Pinpoint the cell where the given text exists, returning its (x, y) midpoint coordinate. 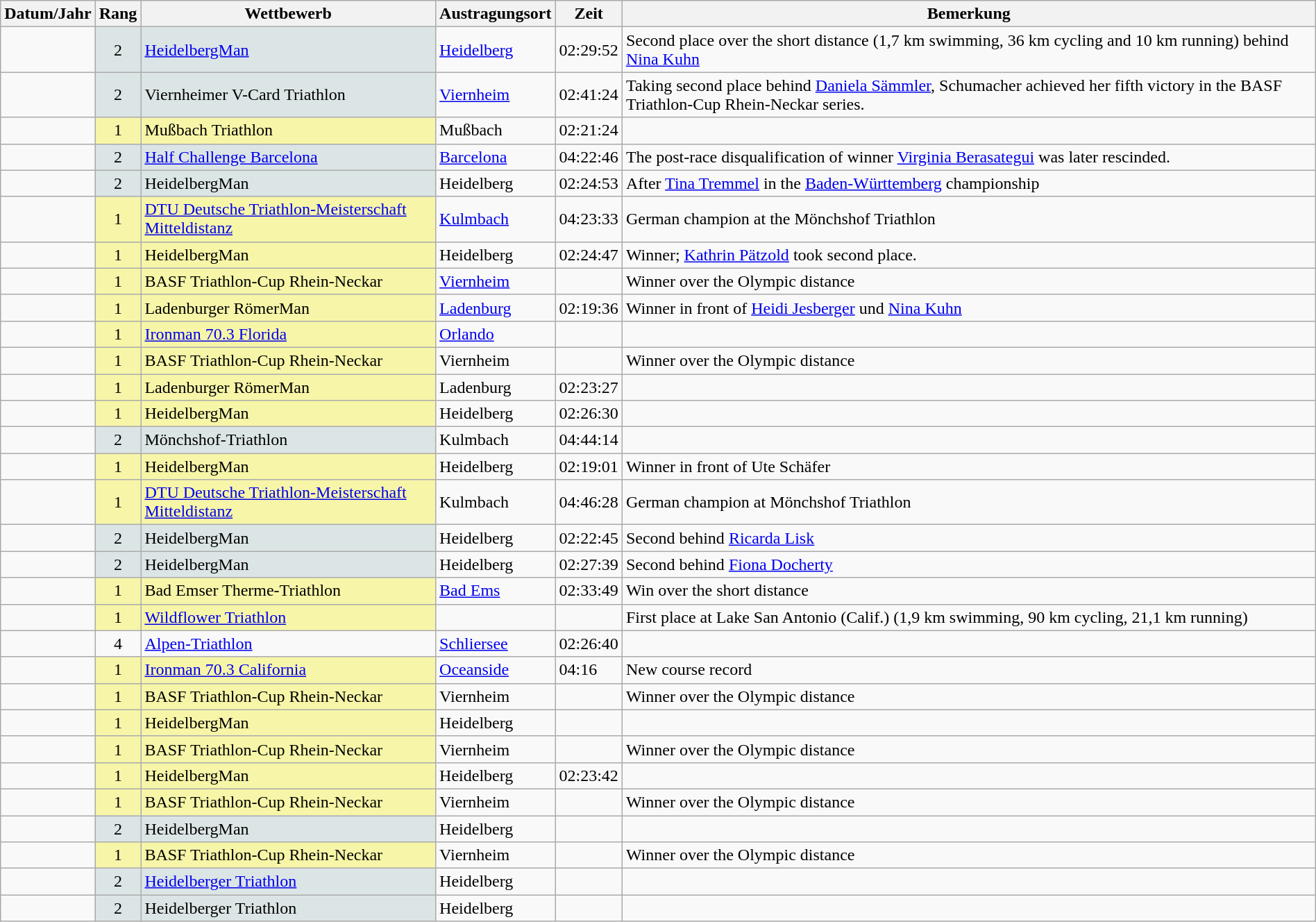
Bad Ems (496, 591)
02:26:40 (589, 644)
02:33:49 (589, 591)
Second behind Fiona Docherty (969, 564)
Oceanside (496, 670)
4 (118, 644)
02:26:30 (589, 414)
Half Challenge Barcelona (289, 157)
Second behind Ricarda Lisk (969, 538)
02:19:01 (589, 467)
Mußbach Triathlon (289, 131)
Schliersee (496, 644)
Mönchshof-Triathlon (289, 440)
New course record (969, 670)
Winner; Kathrin Pätzold took second place. (969, 255)
02:41:24 (589, 94)
02:22:45 (589, 538)
02:19:36 (589, 308)
04:16 (589, 670)
Alpen-Triathlon (289, 644)
Bemerkung (969, 14)
02:27:39 (589, 564)
After Tina Tremmel in the Baden-Württemberg championship (969, 183)
04:22:46 (589, 157)
04:23:33 (589, 219)
02:24:53 (589, 183)
Rang (118, 14)
Winner in front of Heidi Jesberger und Nina Kuhn (969, 308)
04:46:28 (589, 503)
Taking second place behind Daniela Sämmler, Schumacher achieved her fifth victory in the BASF Triathlon-Cup Rhein-Neckar series. (969, 94)
Zeit (589, 14)
02:21:24 (589, 131)
Wildflower Triathlon (289, 617)
Datum/Jahr (48, 14)
Ironman 70.3 Florida (289, 334)
04:44:14 (589, 440)
Viernheimer V-Card Triathlon (289, 94)
02:23:42 (589, 776)
Second place over the short distance (1,7 km swimming, 36 km cycling and 10 km running) behind Nina Kuhn (969, 50)
Mußbach (496, 131)
The post-race disqualification of winner Virginia Berasategui was later rescinded. (969, 157)
02:29:52 (589, 50)
Win over the short distance (969, 591)
02:23:27 (589, 387)
Ironman 70.3 California (289, 670)
Wettbewerb (289, 14)
02:24:47 (589, 255)
German champion at the Mönchshof Triathlon (969, 219)
First place at Lake San Antonio (Calif.) (1,9 km swimming, 90 km cycling, 21,1 km running) (969, 617)
Austragungsort (496, 14)
Barcelona (496, 157)
German champion at Mönchshof Triathlon (969, 503)
Winner in front of Ute Schäfer (969, 467)
Bad Emser Therme-Triathlon (289, 591)
Orlando (496, 334)
